Detect which cell encompasses the target text, then output its [X, Y] center coordinate. 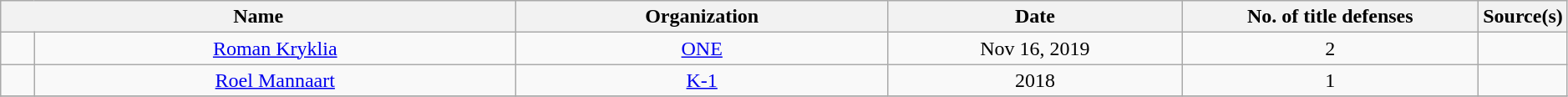
Name [259, 17]
ONE [702, 48]
1 [1330, 80]
Date [1035, 17]
2 [1330, 48]
Roman Kryklia [276, 48]
Organization [702, 17]
2018 [1035, 80]
No. of title defenses [1330, 17]
Roel Mannaart [276, 80]
K-1 [702, 80]
Nov 16, 2019 [1035, 48]
Source(s) [1524, 17]
